Return [X, Y] of the center of cell containing provided text 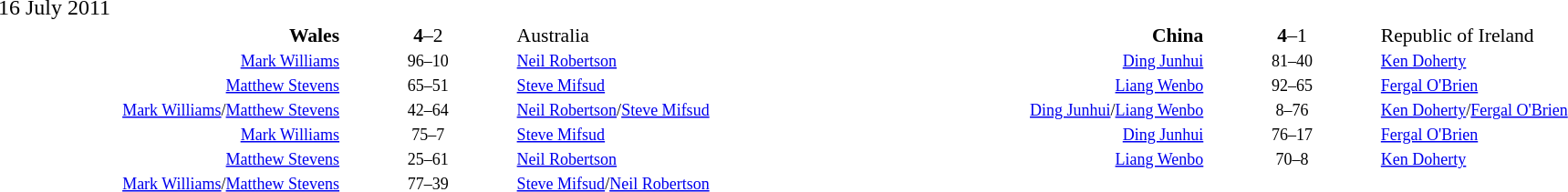
Neil Robertson/Steve Mifsud [688, 110]
75–7 [429, 136]
China [1033, 35]
8–76 [1292, 110]
4–1 [1292, 35]
81–40 [1292, 61]
70–8 [1292, 159]
4–2 [429, 35]
92–65 [1292, 86]
65–51 [429, 86]
25–61 [429, 159]
96–10 [429, 61]
Ding Junhui/Liang Wenbo [1033, 110]
Australia [688, 35]
76–17 [1292, 136]
42–64 [429, 110]
